Extract the [x, y] coordinate from the center of the cell holding the provided text.  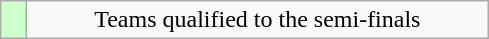
Teams qualified to the semi-finals [258, 20]
